Scan for the cell matching the given text and deliver its [X, Y] coordinate at center. 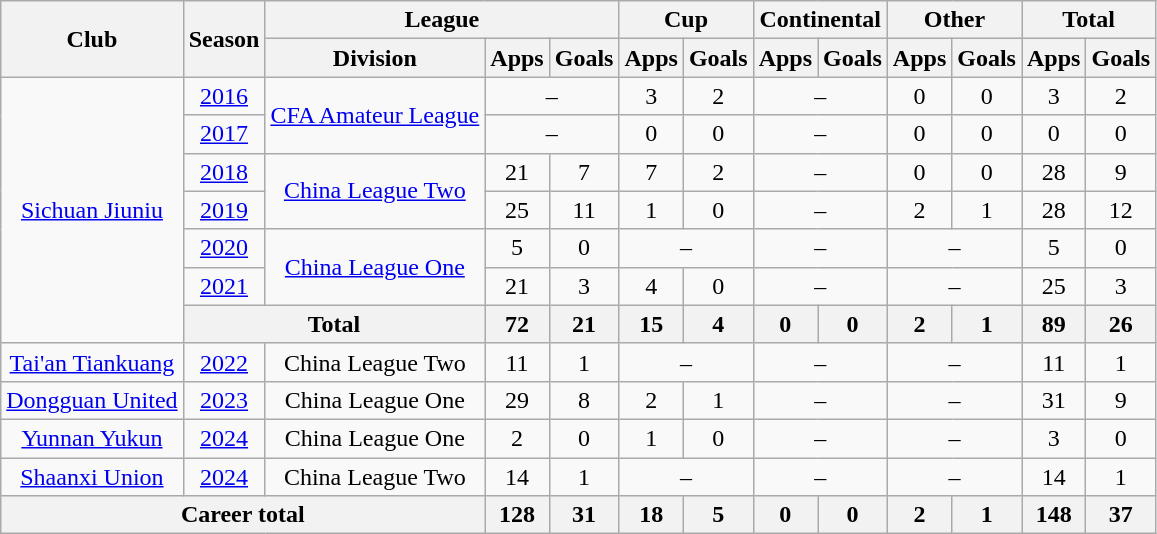
Continental [820, 20]
Tai'an Tiankuang [92, 362]
2017 [224, 134]
2018 [224, 172]
Dongguan United [92, 400]
12 [1121, 210]
Other [954, 20]
2016 [224, 96]
148 [1054, 515]
Career total [243, 515]
League [442, 20]
Yunnan Yukun [92, 438]
2022 [224, 362]
Shaanxi Union [92, 477]
2019 [224, 210]
18 [651, 515]
2020 [224, 248]
Sichuan Jiuniu [92, 210]
CFA Amateur League [375, 115]
2021 [224, 286]
29 [517, 400]
89 [1054, 324]
8 [584, 400]
26 [1121, 324]
15 [651, 324]
Season [224, 39]
2023 [224, 400]
72 [517, 324]
128 [517, 515]
Division [375, 58]
37 [1121, 515]
Cup [686, 20]
Club [92, 39]
